Extract the (X, Y) coordinate from the center of the cell holding the provided text.  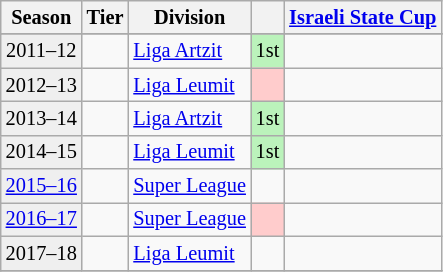
Israeli State Cup (362, 17)
2017–18 (42, 253)
Season (42, 17)
2013–14 (42, 118)
2011–12 (42, 51)
2016–17 (42, 219)
2015–16 (42, 186)
Division (189, 17)
2012–13 (42, 85)
Tier (106, 17)
2014–15 (42, 152)
